Search for the cell housing the specified text and yield its [X, Y] center coordinate. 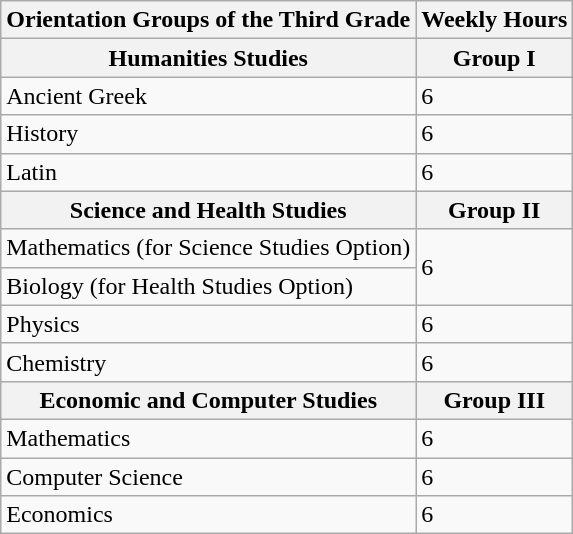
Mathematics [208, 438]
Orientation Groups of the Third Grade [208, 20]
History [208, 134]
Economics [208, 515]
Biology (for Health Studies Option) [208, 286]
Chemistry [208, 362]
Computer Science [208, 477]
Latin [208, 172]
Economic and Computer Studies [208, 400]
Ancient Greek [208, 96]
Humanities Studies [208, 58]
Physics [208, 324]
Weekly Hours [494, 20]
Mathematics (for Science Studies Option) [208, 248]
Science and Health Studies [208, 210]
Group I [494, 58]
Group II [494, 210]
Group III [494, 400]
